Locate the cell with the specified text and output its [x, y] center coordinate. 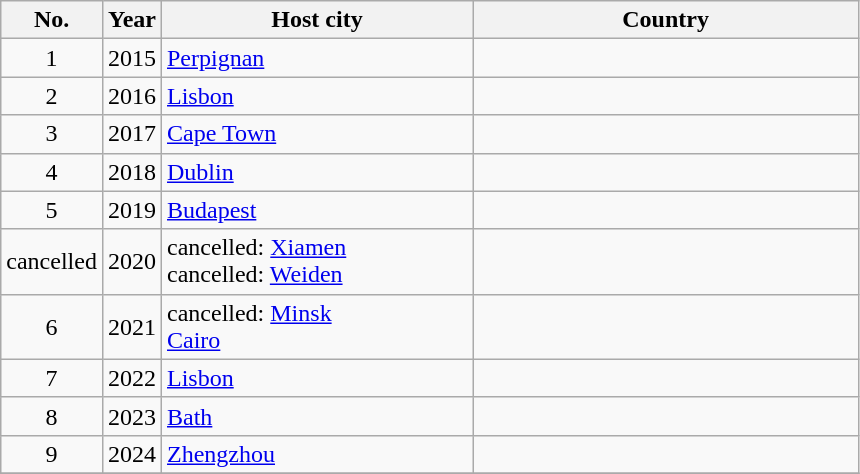
Bath [316, 416]
cancelled: Xiamen cancelled: Weiden [316, 262]
cancelled [52, 262]
4 [52, 172]
2024 [132, 454]
2020 [132, 262]
6 [52, 326]
cancelled: MinskCairo [316, 326]
Cape Town [316, 134]
Country [666, 20]
7 [52, 378]
2021 [132, 326]
2015 [132, 58]
2017 [132, 134]
2019 [132, 210]
1 [52, 58]
3 [52, 134]
2023 [132, 416]
No. [52, 20]
2 [52, 96]
2016 [132, 96]
5 [52, 210]
2018 [132, 172]
9 [52, 454]
8 [52, 416]
Dublin [316, 172]
Budapest [316, 210]
Zhengzhou [316, 454]
2022 [132, 378]
Perpignan [316, 58]
Year [132, 20]
Host city [316, 20]
